Determine the [x, y] coordinate at the center of the cell enclosing the given text.  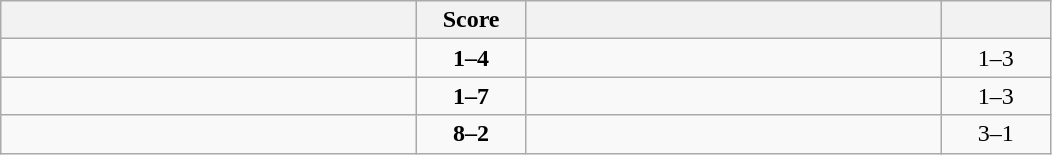
3–1 [996, 134]
8–2 [472, 134]
1–7 [472, 96]
Score [472, 20]
1–4 [472, 58]
